Pinpoint the cell where the given text exists, returning its (x, y) midpoint coordinate. 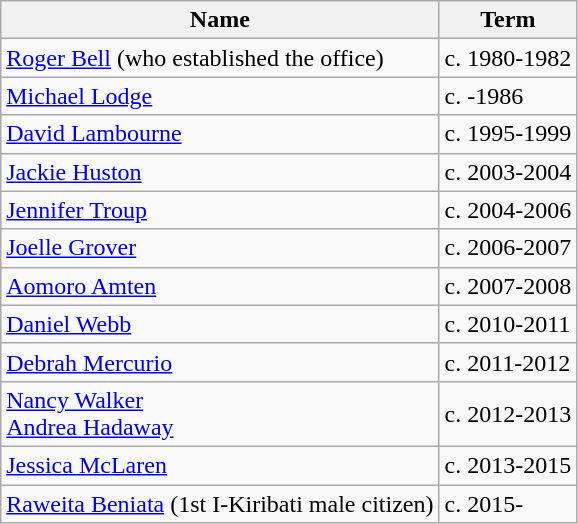
David Lambourne (220, 134)
Term (508, 20)
Joelle Grover (220, 248)
c. 1980-1982 (508, 58)
Michael Lodge (220, 96)
Nancy WalkerAndrea Hadaway (220, 414)
c. 2012-2013 (508, 414)
Daniel Webb (220, 324)
Jennifer Troup (220, 210)
Roger Bell (who established the office) (220, 58)
c. 2015- (508, 503)
Aomoro Amten (220, 286)
Name (220, 20)
c. 2006-2007 (508, 248)
Jackie Huston (220, 172)
c. 2007-2008 (508, 286)
Debrah Mercurio (220, 362)
c. 2003-2004 (508, 172)
c. 2004-2006 (508, 210)
Raweita Beniata (1st I-Kiribati male citizen) (220, 503)
c. 2013-2015 (508, 465)
Jessica McLaren (220, 465)
c. 1995-1999 (508, 134)
c. 2010-2011 (508, 324)
c. 2011-2012 (508, 362)
c. -1986 (508, 96)
